Find where the given text appears and provide that cell's center as (x, y) coordinate. 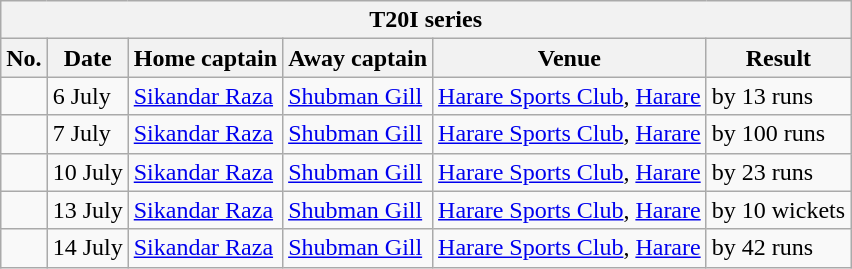
13 July (88, 210)
Away captain (358, 58)
by 42 runs (778, 248)
6 July (88, 96)
10 July (88, 172)
Venue (570, 58)
by 100 runs (778, 134)
T20I series (426, 20)
by 13 runs (778, 96)
Home captain (205, 58)
Result (778, 58)
14 July (88, 248)
by 23 runs (778, 172)
by 10 wickets (778, 210)
7 July (88, 134)
Date (88, 58)
No. (24, 58)
